Detect which cell encompasses the target text, then output its [x, y] center coordinate. 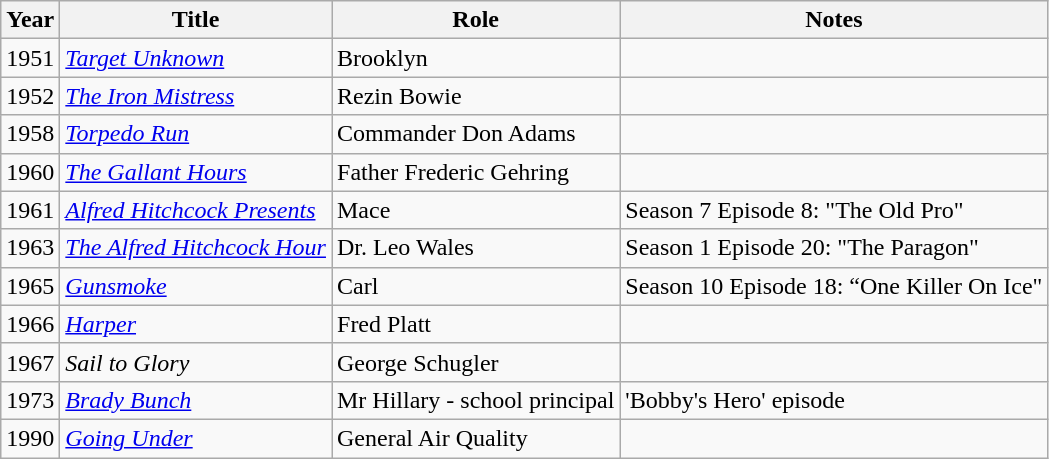
Title [196, 20]
1961 [30, 210]
Fred Platt [476, 324]
Season 7 Episode 8: "The Old Pro" [834, 210]
1963 [30, 248]
Torpedo Run [196, 134]
1967 [30, 362]
1966 [30, 324]
General Air Quality [476, 438]
1960 [30, 172]
Carl [476, 286]
1965 [30, 286]
Season 1 Episode 20: "The Paragon" [834, 248]
Season 10 Episode 18: “One Killer On Ice" [834, 286]
Notes [834, 20]
Gunsmoke [196, 286]
Harper [196, 324]
The Iron Mistress [196, 96]
Brady Bunch [196, 400]
Brooklyn [476, 58]
Mr Hillary - school principal [476, 400]
Year [30, 20]
Target Unknown [196, 58]
'Bobby's Hero' episode [834, 400]
1973 [30, 400]
Dr. Leo Wales [476, 248]
George Schugler [476, 362]
Role [476, 20]
1952 [30, 96]
Commander Don Adams [476, 134]
Sail to Glory [196, 362]
The Gallant Hours [196, 172]
Mace [476, 210]
The Alfred Hitchcock Hour [196, 248]
1958 [30, 134]
Father Frederic Gehring [476, 172]
1990 [30, 438]
Alfred Hitchcock Presents [196, 210]
1951 [30, 58]
Going Under [196, 438]
Rezin Bowie [476, 96]
